Pinpoint the cell where the given text exists, returning its [X, Y] midpoint coordinate. 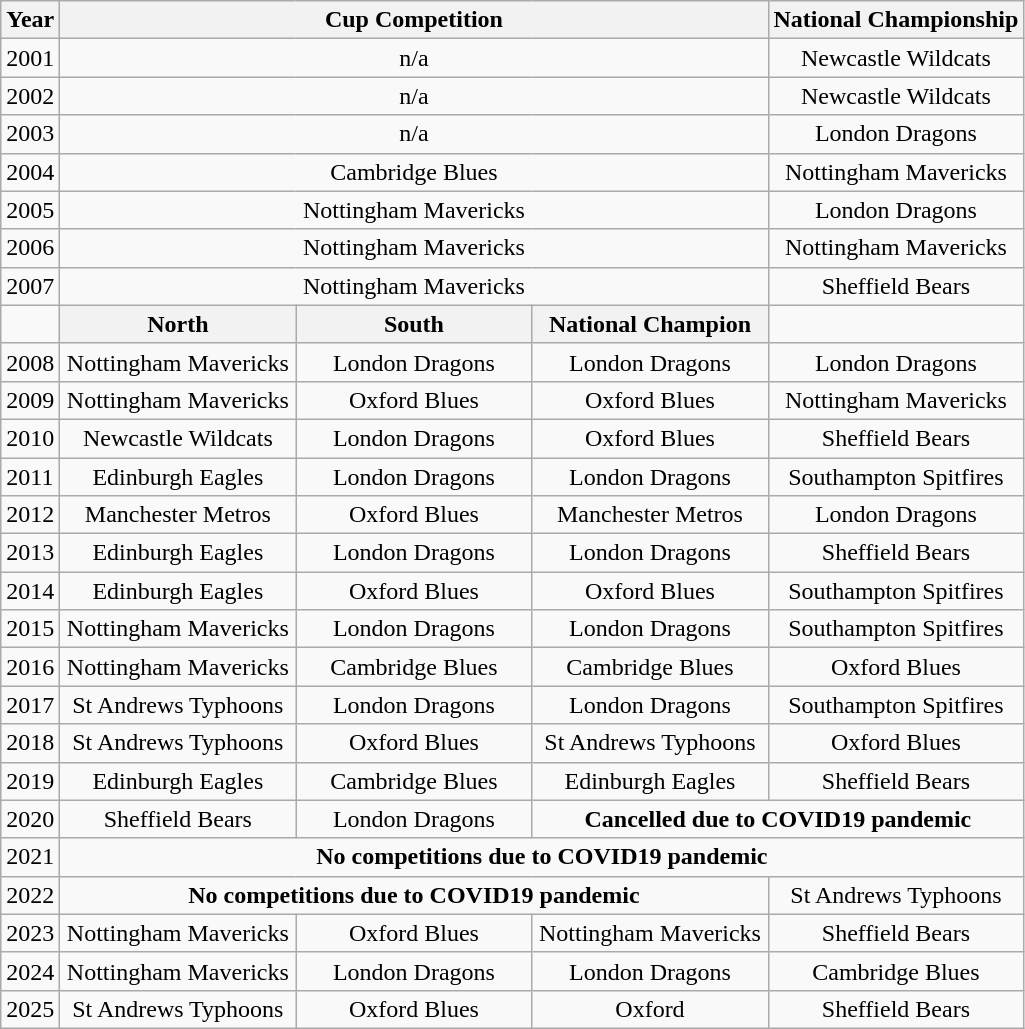
2017 [30, 705]
Oxford [650, 1009]
2016 [30, 667]
2009 [30, 400]
2008 [30, 362]
2006 [30, 248]
2022 [30, 895]
2003 [30, 134]
North [178, 324]
2011 [30, 477]
2004 [30, 172]
Cup Competition [414, 20]
2025 [30, 1009]
2019 [30, 781]
2015 [30, 629]
National Championship [896, 20]
Cancelled due to COVID19 pandemic [778, 819]
2007 [30, 286]
2018 [30, 743]
2023 [30, 933]
South [414, 324]
2012 [30, 515]
2005 [30, 210]
Year [30, 20]
2010 [30, 438]
2001 [30, 58]
National Champion [650, 324]
2024 [30, 971]
2020 [30, 819]
2002 [30, 96]
2021 [30, 857]
2014 [30, 591]
2013 [30, 553]
